Locate the cell with the specified text and output its (X, Y) center coordinate. 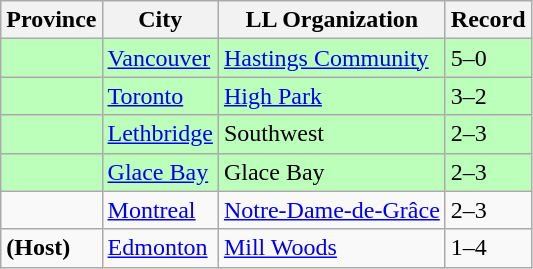
Southwest (332, 134)
Lethbridge (160, 134)
5–0 (488, 58)
Edmonton (160, 248)
High Park (332, 96)
Hastings Community (332, 58)
LL Organization (332, 20)
Record (488, 20)
(Host) (52, 248)
Province (52, 20)
Notre-Dame-de-Grâce (332, 210)
Montreal (160, 210)
1–4 (488, 248)
Mill Woods (332, 248)
Vancouver (160, 58)
City (160, 20)
3–2 (488, 96)
Toronto (160, 96)
